Search for the cell housing the specified text and yield its (x, y) center coordinate. 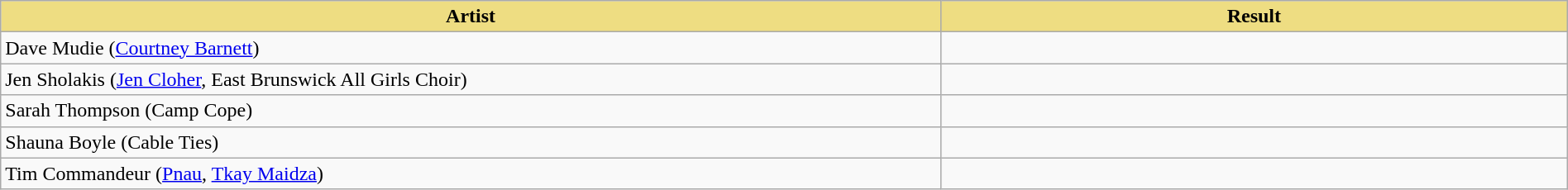
Sarah Thompson (Camp Cope) (471, 111)
Tim Commandeur (Pnau, Tkay Maidza) (471, 173)
Artist (471, 17)
Dave Mudie (Courtney Barnett) (471, 48)
Shauna Boyle (Cable Ties) (471, 142)
Result (1254, 17)
Jen Sholakis (Jen Cloher, East Brunswick All Girls Choir) (471, 79)
